From the cell containing the given text, extract its center point as (X, Y) coordinate. 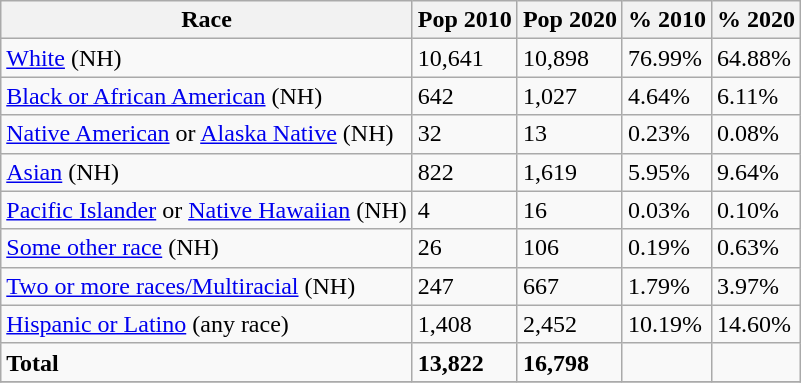
26 (464, 248)
0.63% (756, 248)
14.60% (756, 324)
16,798 (570, 362)
10,898 (570, 58)
76.99% (666, 58)
Hispanic or Latino (any race) (207, 324)
Pop 2020 (570, 20)
0.19% (666, 248)
0.23% (666, 134)
0.03% (666, 210)
Two or more races/Multiracial (NH) (207, 286)
13 (570, 134)
4.64% (666, 96)
6.11% (756, 96)
1.79% (666, 286)
64.88% (756, 58)
Black or African American (NH) (207, 96)
13,822 (464, 362)
% 2010 (666, 20)
Race (207, 20)
% 2020 (756, 20)
667 (570, 286)
32 (464, 134)
Some other race (NH) (207, 248)
3.97% (756, 286)
4 (464, 210)
Native American or Alaska Native (NH) (207, 134)
Asian (NH) (207, 172)
822 (464, 172)
1,027 (570, 96)
1,408 (464, 324)
Pop 2010 (464, 20)
9.64% (756, 172)
1,619 (570, 172)
10.19% (666, 324)
16 (570, 210)
White (NH) (207, 58)
106 (570, 248)
5.95% (666, 172)
10,641 (464, 58)
0.08% (756, 134)
247 (464, 286)
Pacific Islander or Native Hawaiian (NH) (207, 210)
Total (207, 362)
0.10% (756, 210)
642 (464, 96)
2,452 (570, 324)
